Determine the (x, y) coordinate at the center of the cell enclosing the given text.  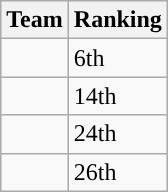
26th (118, 172)
Team (35, 20)
Ranking (118, 20)
14th (118, 96)
24th (118, 134)
6th (118, 58)
